Search for the cell housing the specified text and yield its (x, y) center coordinate. 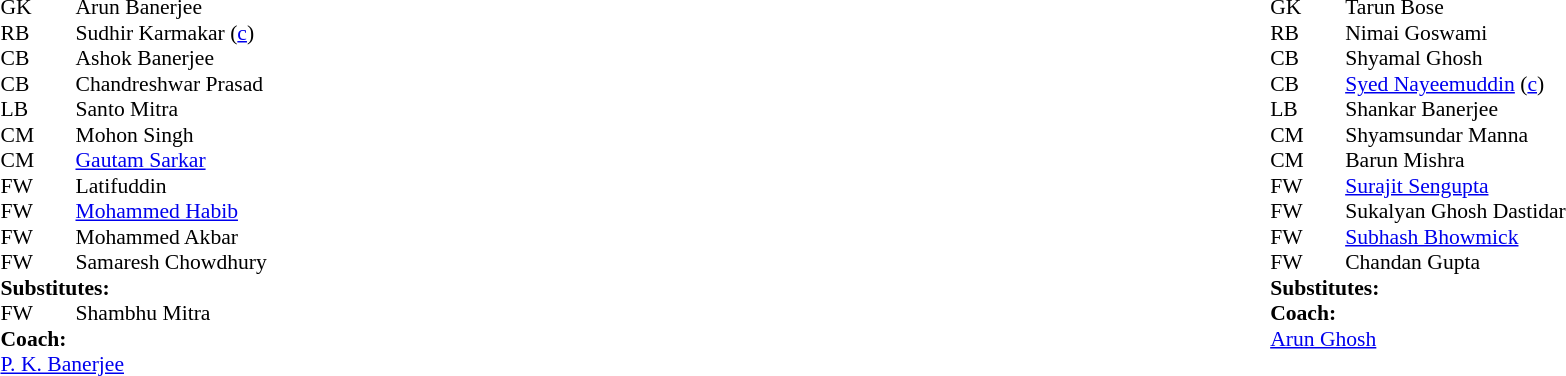
Ashok Banerjee (172, 59)
Syed Nayeemuddin (c) (1456, 84)
Surajit Sengupta (1456, 186)
Shankar Banerjee (1456, 109)
Mohammed Habib (172, 211)
Chandan Gupta (1456, 263)
Latifuddin (172, 186)
Shambhu Mitra (172, 313)
Santo Mitra (172, 109)
Samaresh Chowdhury (172, 263)
Arun Ghosh (1418, 339)
Chandreshwar Prasad (172, 84)
Mohammed Akbar (172, 237)
Shyamal Ghosh (1456, 59)
Nimai Goswami (1456, 33)
Gautam Sarkar (172, 161)
Barun Mishra (1456, 161)
Subhash Bhowmick (1456, 237)
Sukalyan Ghosh Dastidar (1456, 211)
Sudhir Karmakar (c) (172, 33)
Shyamsundar Manna (1456, 135)
Mohon Singh (172, 135)
